Determine the (x, y) coordinate at the center of the cell enclosing the given text.  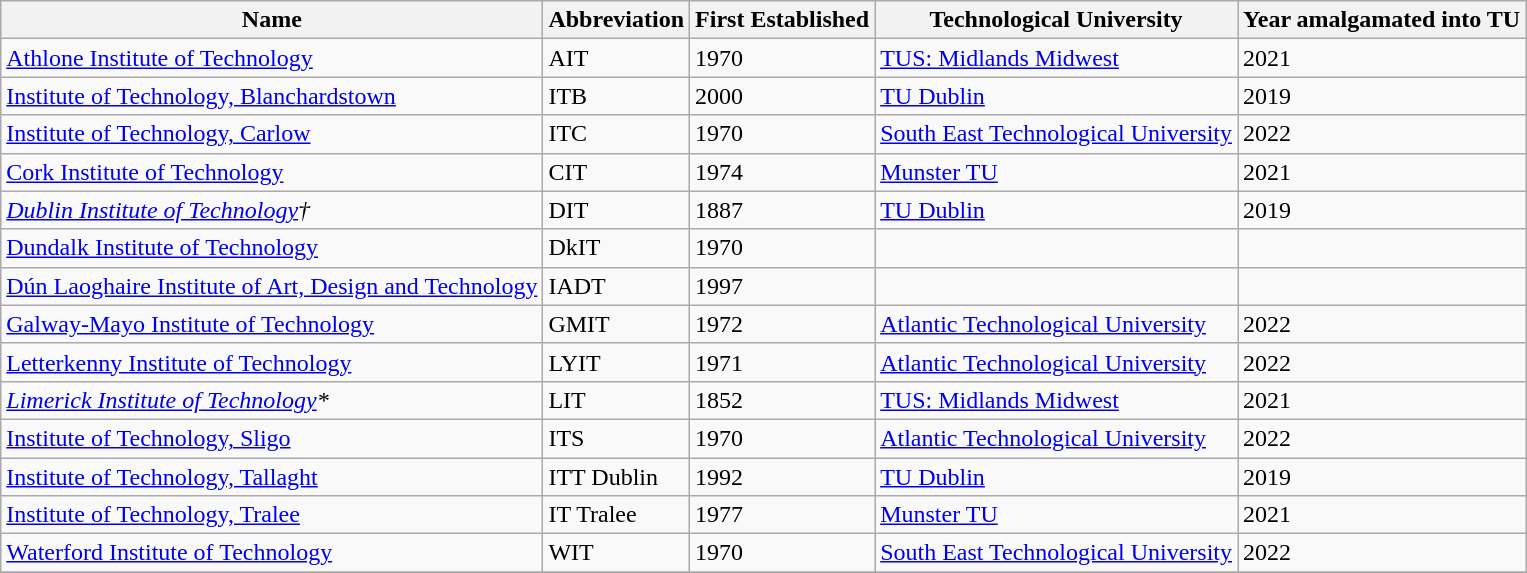
1974 (782, 172)
Institute of Technology, Sligo (272, 438)
IADT (616, 286)
1997 (782, 286)
Name (272, 20)
Dún Laoghaire Institute of Art, Design and Technology (272, 286)
DkIT (616, 248)
2000 (782, 96)
Abbreviation (616, 20)
Cork Institute of Technology (272, 172)
Athlone Institute of Technology (272, 58)
IT Tralee (616, 515)
First Established (782, 20)
ITS (616, 438)
AIT (616, 58)
ITT Dublin (616, 477)
1852 (782, 400)
1972 (782, 324)
LYIT (616, 362)
DIT (616, 210)
Dublin Institute of Technology† (272, 210)
Institute of Technology, Tallaght (272, 477)
Dundalk Institute of Technology (272, 248)
1977 (782, 515)
1887 (782, 210)
1992 (782, 477)
Galway-Mayo Institute of Technology (272, 324)
ITC (616, 134)
1971 (782, 362)
Year amalgamated into TU (1382, 20)
CIT (616, 172)
Limerick Institute of Technology* (272, 400)
Letterkenny Institute of Technology (272, 362)
Technological University (1056, 20)
Institute of Technology, Tralee (272, 515)
ITB (616, 96)
LIT (616, 400)
GMIT (616, 324)
Institute of Technology, Blanchardstown (272, 96)
WIT (616, 553)
Institute of Technology, Carlow (272, 134)
Waterford Institute of Technology (272, 553)
